For the text-containing cell, return its midpoint in (x, y) coordinate format. 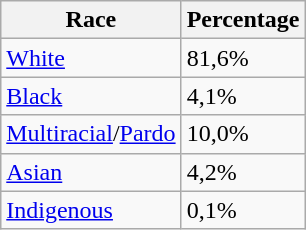
Race (91, 20)
Black (91, 96)
4,2% (243, 172)
White (91, 58)
Indigenous (91, 210)
81,6% (243, 58)
10,0% (243, 134)
4,1% (243, 96)
0,1% (243, 210)
Percentage (243, 20)
Multiracial/Pardo (91, 134)
Asian (91, 172)
